Pinpoint the cell where the given text exists, returning its (x, y) midpoint coordinate. 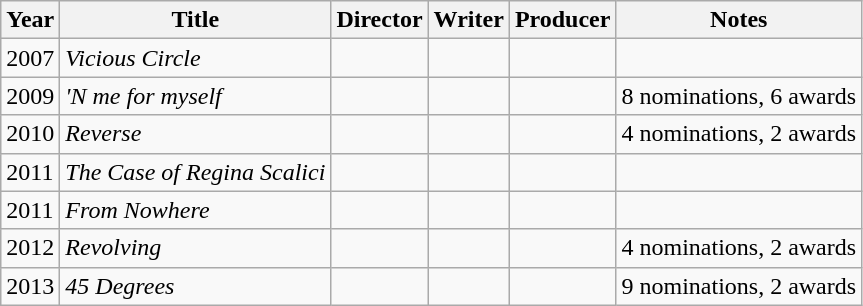
9 nominations, 2 awards (739, 286)
2007 (30, 58)
45 Degrees (196, 286)
Title (196, 20)
Reverse (196, 134)
2012 (30, 248)
The Case of Regina Scalici (196, 172)
Writer (468, 20)
2010 (30, 134)
Revolving (196, 248)
'N me for myself (196, 96)
2013 (30, 286)
Year (30, 20)
8 nominations, 6 awards (739, 96)
Notes (739, 20)
Vicious Circle (196, 58)
Director (380, 20)
Producer (562, 20)
2009 (30, 96)
From Nowhere (196, 210)
